Search for the cell housing the specified text and yield its [x, y] center coordinate. 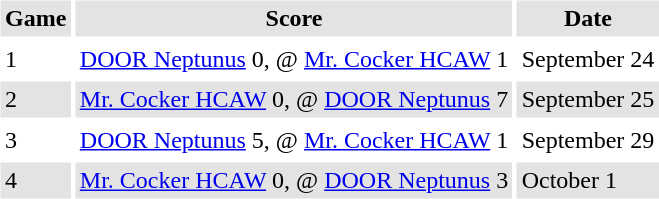
September 29 [588, 140]
DOOR Neptunus 0, @ Mr. Cocker HCAW 1 [294, 59]
1 [35, 59]
September 24 [588, 59]
Mr. Cocker HCAW 0, @ DOOR Neptunus 7 [294, 100]
4 [35, 180]
Date [588, 18]
DOOR Neptunus 5, @ Mr. Cocker HCAW 1 [294, 140]
October 1 [588, 180]
September 25 [588, 100]
Game [35, 18]
3 [35, 140]
Score [294, 18]
Mr. Cocker HCAW 0, @ DOOR Neptunus 3 [294, 180]
2 [35, 100]
